Search for the cell housing the specified text and yield its [x, y] center coordinate. 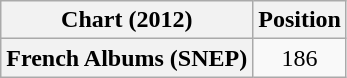
186 [300, 58]
French Albums (SNEP) [127, 58]
Position [300, 20]
Chart (2012) [127, 20]
